Find where the given text appears and provide that cell's center as (x, y) coordinate. 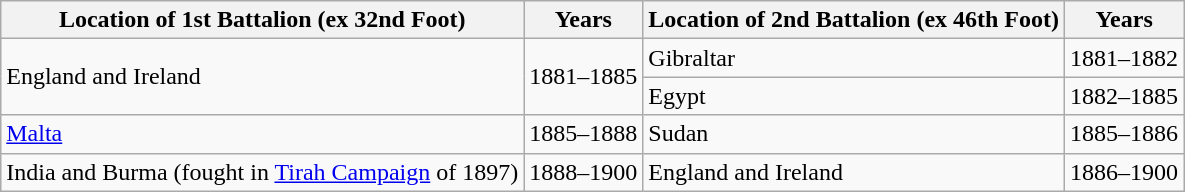
1886–1900 (1124, 172)
1881–1882 (1124, 58)
Location of 1st Battalion (ex 32nd Foot) (262, 20)
1881–1885 (584, 77)
India and Burma (fought in Tirah Campaign of 1897) (262, 172)
1882–1885 (1124, 96)
1888–1900 (584, 172)
Sudan (854, 134)
Malta (262, 134)
Gibraltar (854, 58)
1885–1888 (584, 134)
Location of 2nd Battalion (ex 46th Foot) (854, 20)
Egypt (854, 96)
1885–1886 (1124, 134)
